Scan for the cell matching the given text and deliver its [X, Y] coordinate at center. 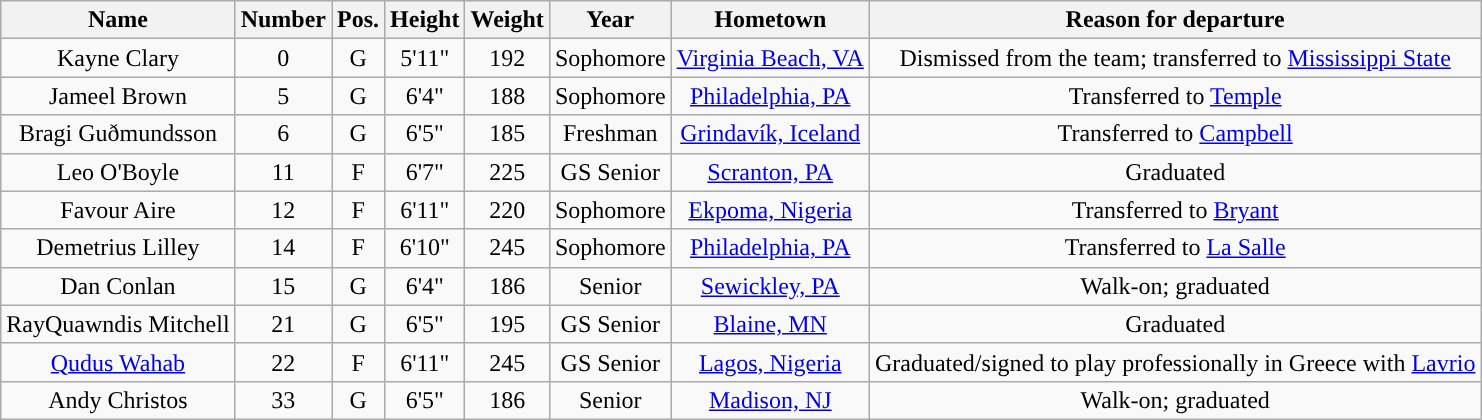
11 [283, 172]
188 [507, 96]
192 [507, 58]
Jameel Brown [118, 96]
Graduated/signed to play professionally in Greece with Lavrio [1175, 362]
Virginia Beach, VA [770, 58]
Andy Christos [118, 400]
Name [118, 20]
Dan Conlan [118, 286]
Qudus Wahab [118, 362]
Dismissed from the team; transferred to Mississippi State [1175, 58]
Reason for departure [1175, 20]
Transferred to La Salle [1175, 248]
Freshman [610, 134]
Madison, NJ [770, 400]
220 [507, 210]
Number [283, 20]
22 [283, 362]
5'11" [425, 58]
6'7" [425, 172]
Blaine, MN [770, 324]
Grindavík, Iceland [770, 134]
Ekpoma, Nigeria [770, 210]
Lagos, Nigeria [770, 362]
RayQuawndis Mitchell [118, 324]
Pos. [358, 20]
Transferred to Bryant [1175, 210]
Hometown [770, 20]
15 [283, 286]
Kayne Clary [118, 58]
Scranton, PA [770, 172]
Transferred to Temple [1175, 96]
195 [507, 324]
33 [283, 400]
225 [507, 172]
0 [283, 58]
21 [283, 324]
Favour Aire [118, 210]
12 [283, 210]
Weight [507, 20]
Bragi Guðmundsson [118, 134]
Transferred to Campbell [1175, 134]
Height [425, 20]
5 [283, 96]
14 [283, 248]
6 [283, 134]
185 [507, 134]
Sewickley, PA [770, 286]
Year [610, 20]
6'10" [425, 248]
Demetrius Lilley [118, 248]
Leo O'Boyle [118, 172]
